Determine the [x, y] coordinate at the center of the cell enclosing the given text.  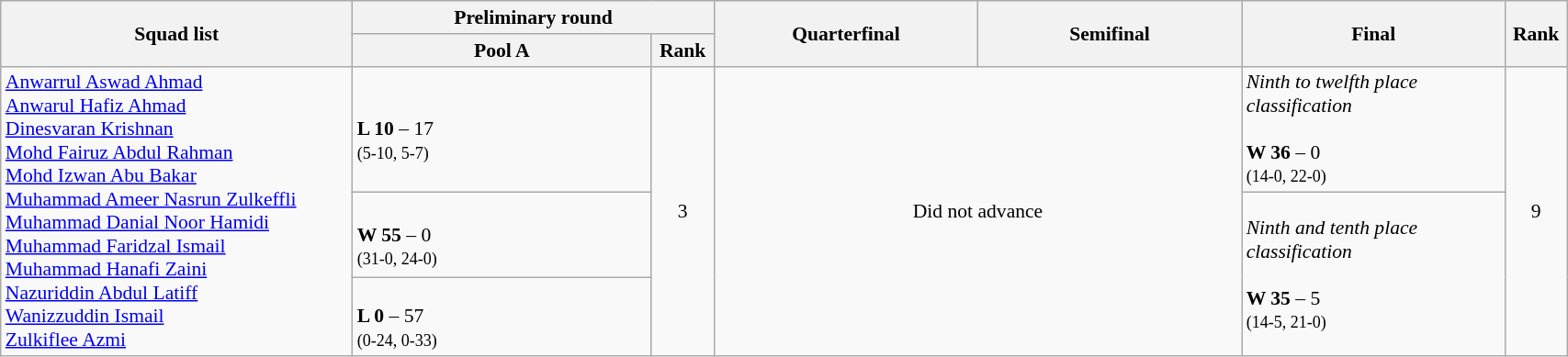
3 [682, 211]
Final [1374, 33]
Ninth to twelfth place classificationW 36 – 0(14-0, 22-0) [1374, 129]
Semifinal [1110, 33]
Quarterfinal [845, 33]
Did not advance [977, 211]
W 55 – 0(31-0, 24-0) [502, 235]
Ninth and tenth place classificationW 35 – 5(14-5, 21-0) [1374, 274]
L 0 – 57(0-24, 0-33) [502, 318]
Preliminary round [534, 17]
Pool A [502, 50]
L 10 – 17(5-10, 5-7) [502, 129]
9 [1536, 211]
Squad list [176, 33]
